Locate the cell with the specified text and output its [x, y] center coordinate. 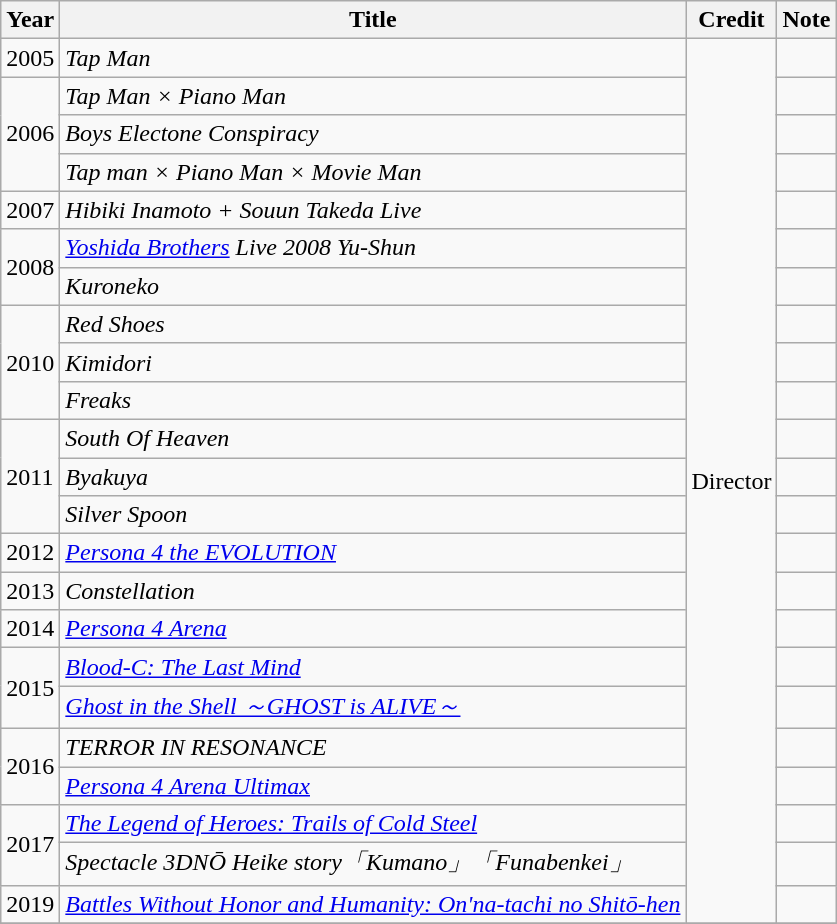
Year [30, 20]
2014 [30, 629]
2008 [30, 267]
Title [373, 20]
Persona 4 Arena Ultimax [373, 785]
Kimidori [373, 362]
Persona 4 Arena [373, 629]
Byakuya [373, 477]
Boys Electone Conspiracy [373, 134]
Director [732, 481]
Freaks [373, 400]
2007 [30, 210]
2017 [30, 846]
Spectacle 3DNŌ Heike story「Kumano」「Funabenkei」 [373, 864]
2006 [30, 134]
Tap Man [373, 58]
2016 [30, 766]
2011 [30, 476]
Silver Spoon [373, 515]
TERROR IN RESONANCE [373, 747]
South Of Heaven [373, 438]
Credit [732, 20]
Yoshida Brothers Live 2008 Yu-Shun [373, 248]
Hibiki Inamoto + Souun Takeda Live [373, 210]
Blood-C: The Last Mind [373, 667]
2005 [30, 58]
Persona 4 the EVOLUTION [373, 553]
Battles Without Honor and Humanity: On'na-tachi no Shitō-hen [373, 904]
2015 [30, 688]
2010 [30, 362]
2019 [30, 904]
Red Shoes [373, 324]
Ghost in the Shell ～GHOST is ALIVE～ [373, 708]
Tap man × Piano Man × Movie Man [373, 172]
2012 [30, 553]
Kuroneko [373, 286]
Constellation [373, 591]
Tap Man × Piano Man [373, 96]
The Legend of Heroes: Trails of Cold Steel [373, 824]
Note [806, 20]
2013 [30, 591]
